Capture the cell that displays the provided text and extract its [x, y] central coordinate. 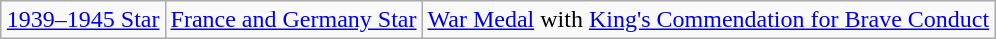
War Medal with King's Commendation for Brave Conduct [708, 20]
France and Germany Star [294, 20]
1939–1945 Star [83, 20]
